Capture the cell that displays the provided text and extract its [X, Y] central coordinate. 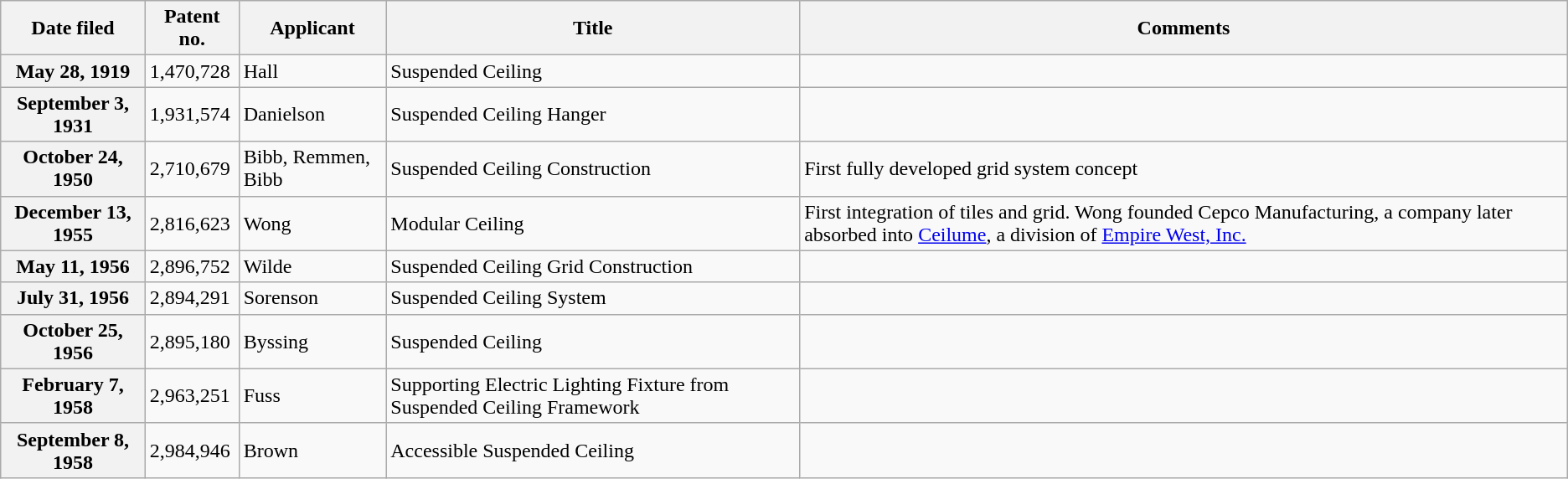
Applicant [312, 28]
May 11, 1956 [73, 266]
Date filed [73, 28]
Title [593, 28]
2,896,752 [192, 266]
September 3, 1931 [73, 114]
Byssing [312, 342]
Danielson [312, 114]
Brown [312, 451]
October 24, 1950 [73, 169]
July 31, 1956 [73, 298]
Suspended Ceiling Construction [593, 169]
Fuss [312, 395]
2,710,679 [192, 169]
Wilde [312, 266]
Suspended Ceiling System [593, 298]
Sorenson [312, 298]
Wong [312, 223]
First integration of tiles and grid. Wong founded Cepco Manufacturing, a company later absorbed into Ceilume, a division of Empire West, Inc. [1184, 223]
September 8, 1958 [73, 451]
October 25, 1956 [73, 342]
Bibb, Remmen, Bibb [312, 169]
Suspended Ceiling Grid Construction [593, 266]
2,895,180 [192, 342]
Suspended Ceiling Hanger [593, 114]
May 28, 1919 [73, 71]
2,984,946 [192, 451]
Modular Ceiling [593, 223]
Supporting Electric Lighting Fixture from Suspended Ceiling Framework [593, 395]
Patent no. [192, 28]
Accessible Suspended Ceiling [593, 451]
First fully developed grid system concept [1184, 169]
December 13, 1955 [73, 223]
2,894,291 [192, 298]
Comments [1184, 28]
2,963,251 [192, 395]
2,816,623 [192, 223]
1,931,574 [192, 114]
1,470,728 [192, 71]
Hall [312, 71]
February 7, 1958 [73, 395]
